Scan for the cell matching the given text and deliver its (x, y) coordinate at center. 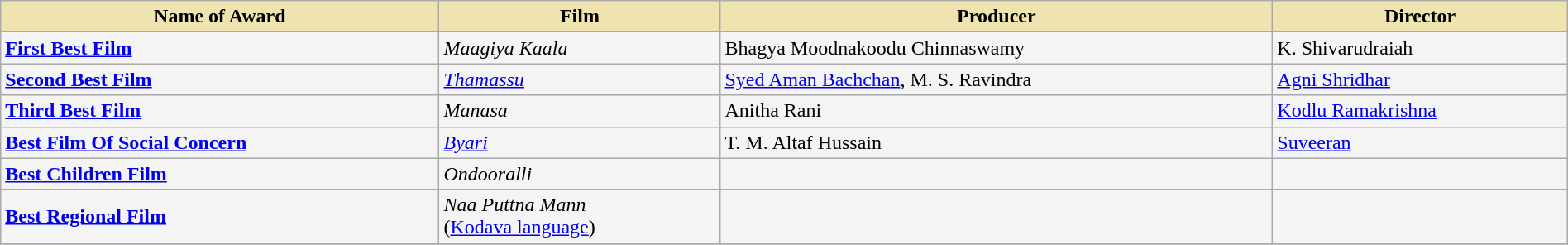
Director (1420, 17)
Best Film Of Social Concern (220, 142)
Best Regional Film (220, 217)
Producer (997, 17)
Naa Puttna Mann(Kodava language) (580, 217)
First Best Film (220, 48)
T. M. Altaf Hussain (997, 142)
Film (580, 17)
Third Best Film (220, 111)
K. Shivarudraiah (1420, 48)
Second Best Film (220, 79)
Best Children Film (220, 174)
Kodlu Ramakrishna (1420, 111)
Bhagya Moodnakoodu Chinnaswamy (997, 48)
Byari (580, 142)
Syed Aman Bachchan, M. S. Ravindra (997, 79)
Ondooralli (580, 174)
Agni Shridhar (1420, 79)
Anitha Rani (997, 111)
Suveeran (1420, 142)
Thamassu (580, 79)
Manasa (580, 111)
Maagiya Kaala (580, 48)
Name of Award (220, 17)
